Output the [x, y] coordinate of the center of the cell containing the given text.  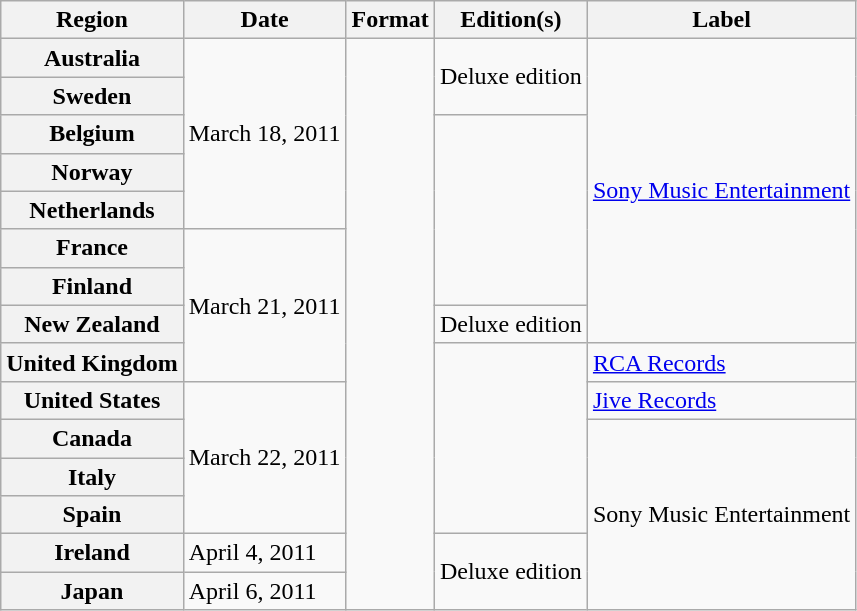
RCA Records [721, 362]
Date [264, 20]
April 4, 2011 [264, 553]
United Kingdom [92, 362]
Ireland [92, 553]
Format [390, 20]
March 21, 2011 [264, 305]
Finland [92, 286]
March 18, 2011 [264, 134]
Japan [92, 591]
Canada [92, 438]
April 6, 2011 [264, 591]
Belgium [92, 134]
Sweden [92, 96]
Australia [92, 58]
March 22, 2011 [264, 457]
France [92, 248]
Edition(s) [510, 20]
Norway [92, 172]
Region [92, 20]
Jive Records [721, 400]
United States [92, 400]
Netherlands [92, 210]
Label [721, 20]
New Zealand [92, 324]
Spain [92, 515]
Italy [92, 477]
